Scan for the cell matching the given text and deliver its (x, y) coordinate at center. 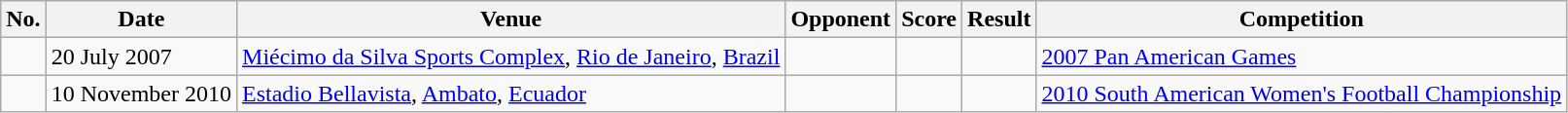
2010 South American Women's Football Championship (1302, 94)
10 November 2010 (141, 94)
Score (929, 19)
Opponent (841, 19)
Miécimo da Silva Sports Complex, Rio de Janeiro, Brazil (511, 56)
Venue (511, 19)
2007 Pan American Games (1302, 56)
20 July 2007 (141, 56)
Competition (1302, 19)
No. (23, 19)
Result (999, 19)
Date (141, 19)
Estadio Bellavista, Ambato, Ecuador (511, 94)
